Search for the cell housing the specified text and yield its (x, y) center coordinate. 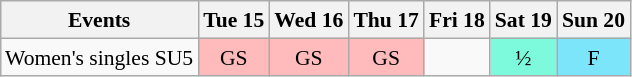
Wed 16 (308, 20)
Thu 17 (386, 20)
Events (99, 20)
Fri 18 (457, 20)
Sat 19 (524, 20)
Sun 20 (594, 20)
½ (524, 56)
Tue 15 (234, 20)
F (594, 56)
Women's singles SU5 (99, 56)
